Extract the (X, Y) coordinate from the center of the cell holding the provided text.  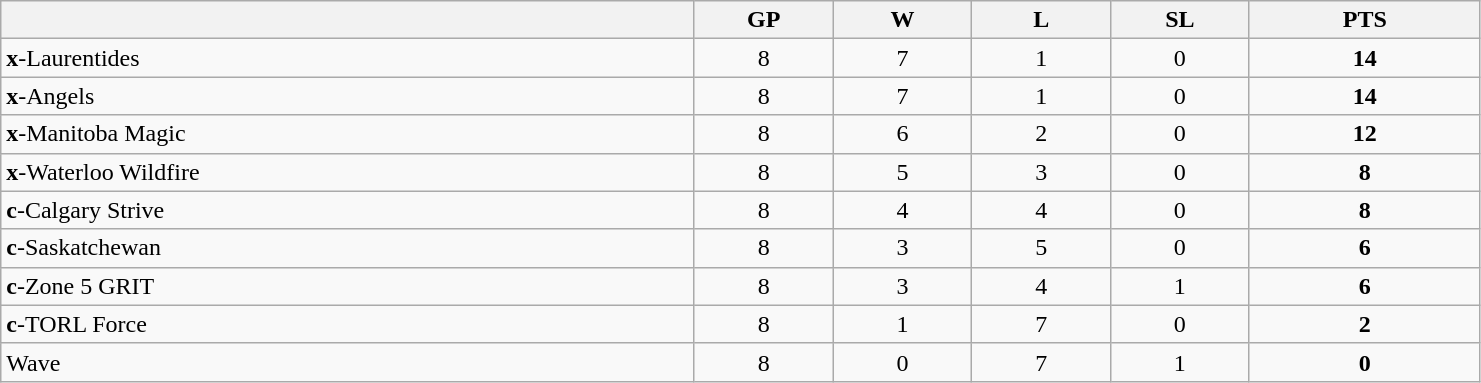
Wave (348, 362)
SL (1180, 20)
c-Saskatchewan (348, 248)
L (1042, 20)
x-Manitoba Magic (348, 134)
c-Calgary Strive (348, 210)
W (902, 20)
x-Angels (348, 96)
12 (1364, 134)
x-Laurentides (348, 58)
GP (764, 20)
x-Waterloo Wildfire (348, 172)
PTS (1364, 20)
c-Zone 5 GRIT (348, 286)
c-TORL Force (348, 324)
